Scan for the cell matching the given text and deliver its [X, Y] coordinate at center. 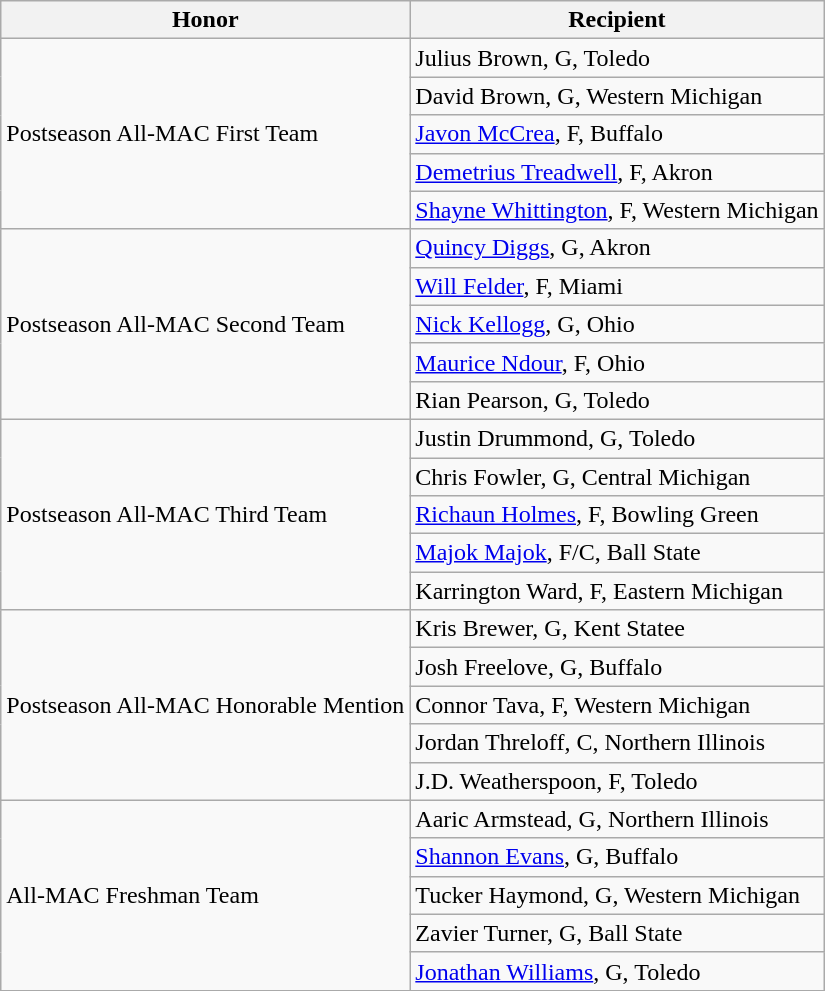
Nick Kellogg, G, Ohio [617, 324]
Postseason All-MAC Third Team [206, 514]
Rian Pearson, G, Toledo [617, 400]
Postseason All-MAC Second Team [206, 324]
Shannon Evans, G, Buffalo [617, 857]
Javon McCrea, F, Buffalo [617, 134]
Richaun Holmes, F, Bowling Green [617, 515]
Shayne Whittington, F, Western Michigan [617, 210]
Jonathan Williams, G, Toledo [617, 971]
Will Felder, F, Miami [617, 286]
Aaric Armstead, G, Northern Illinois [617, 819]
Jordan Threloff, C, Northern Illinois [617, 743]
Postseason All-MAC First Team [206, 134]
Demetrius Treadwell, F, Akron [617, 172]
Justin Drummond, G, Toledo [617, 438]
David Brown, G, Western Michigan [617, 96]
Kris Brewer, G, Kent Statee [617, 629]
Chris Fowler, G, Central Michigan [617, 477]
Quincy Diggs, G, Akron [617, 248]
All-MAC Freshman Team [206, 895]
Honor [206, 20]
Maurice Ndour, F, Ohio [617, 362]
Tucker Haymond, G, Western Michigan [617, 895]
Postseason All-MAC Honorable Mention [206, 705]
Majok Majok, F/C, Ball State [617, 553]
Josh Freelove, G, Buffalo [617, 667]
Karrington Ward, F, Eastern Michigan [617, 591]
Recipient [617, 20]
Julius Brown, G, Toledo [617, 58]
Zavier Turner, G, Ball State [617, 933]
Connor Tava, F, Western Michigan [617, 705]
J.D. Weatherspoon, F, Toledo [617, 781]
